Return the [X, Y] coordinate for the center point of the cell that contains the specified text.  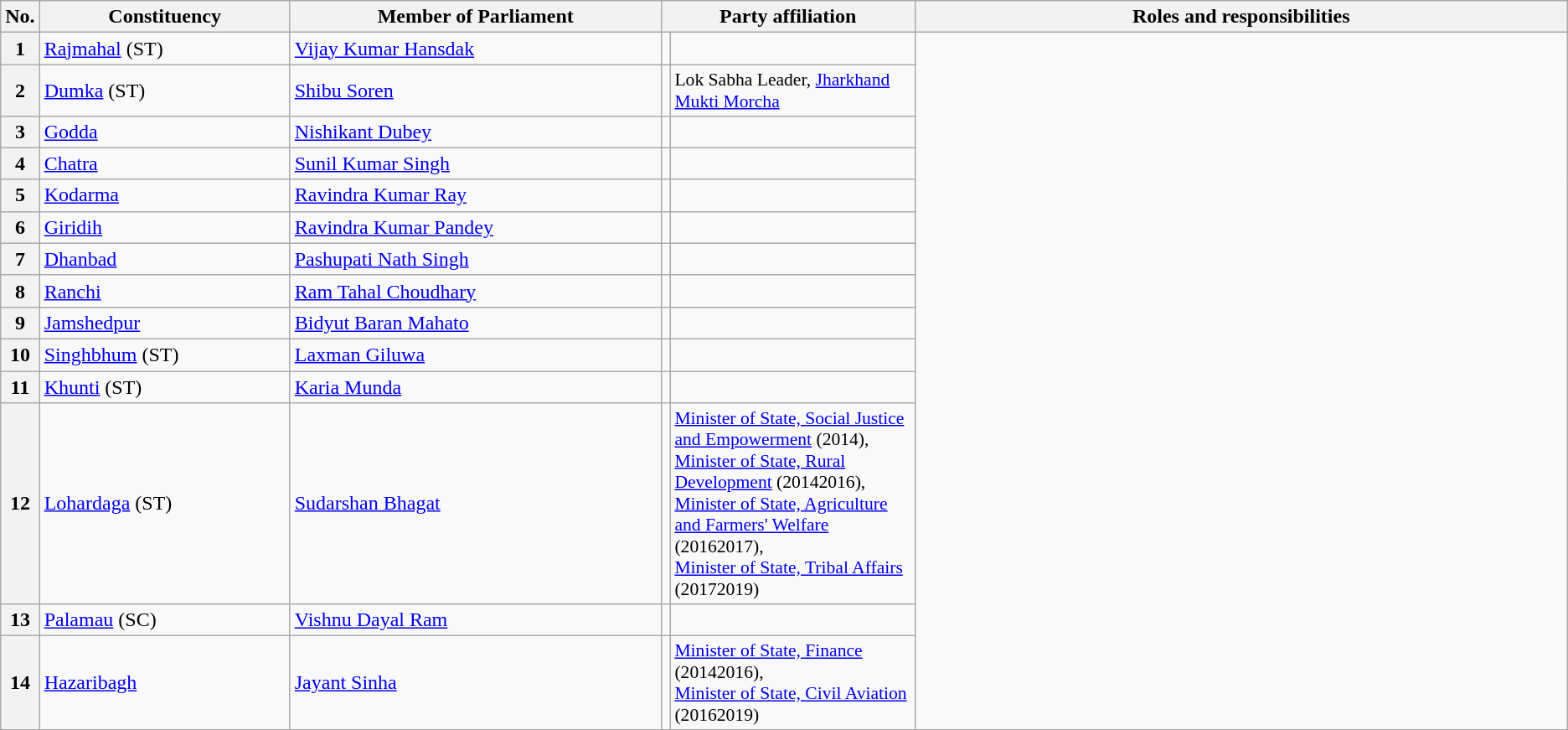
Ranchi [164, 291]
13 [20, 619]
Dumka (ST) [164, 91]
Pashupati Nath Singh [476, 259]
Giridih [164, 227]
Sudarshan Bhagat [476, 504]
Khunti (ST) [164, 386]
Dhanbad [164, 259]
10 [20, 355]
Member of Parliament [476, 17]
Sunil Kumar Singh [476, 163]
1 [20, 49]
Shibu Soren [476, 91]
Lohardaga (ST) [164, 504]
7 [20, 259]
Palamau (SC) [164, 619]
No. [20, 17]
Roles and responsibilities [1241, 17]
Jamshedpur [164, 323]
Vishnu Dayal Ram [476, 619]
Chatra [164, 163]
Lok Sabha Leader, Jharkhand Mukti Morcha [792, 91]
Ravindra Kumar Ray [476, 195]
3 [20, 132]
Karia Munda [476, 386]
Singhbhum (ST) [164, 355]
9 [20, 323]
Hazaribagh [164, 682]
Party affiliation [787, 17]
14 [20, 682]
Jayant Sinha [476, 682]
8 [20, 291]
Vijay Kumar Hansdak [476, 49]
Constituency [164, 17]
Bidyut Baran Mahato [476, 323]
4 [20, 163]
Kodarma [164, 195]
Minister of State, Finance (20142016),Minister of State, Civil Aviation (20162019) [792, 682]
11 [20, 386]
Rajmahal (ST) [164, 49]
6 [20, 227]
Ravindra Kumar Pandey [476, 227]
Laxman Giluwa [476, 355]
2 [20, 91]
Ram Tahal Choudhary [476, 291]
12 [20, 504]
Godda [164, 132]
5 [20, 195]
Nishikant Dubey [476, 132]
